Detect which cell encompasses the target text, then output its [X, Y] center coordinate. 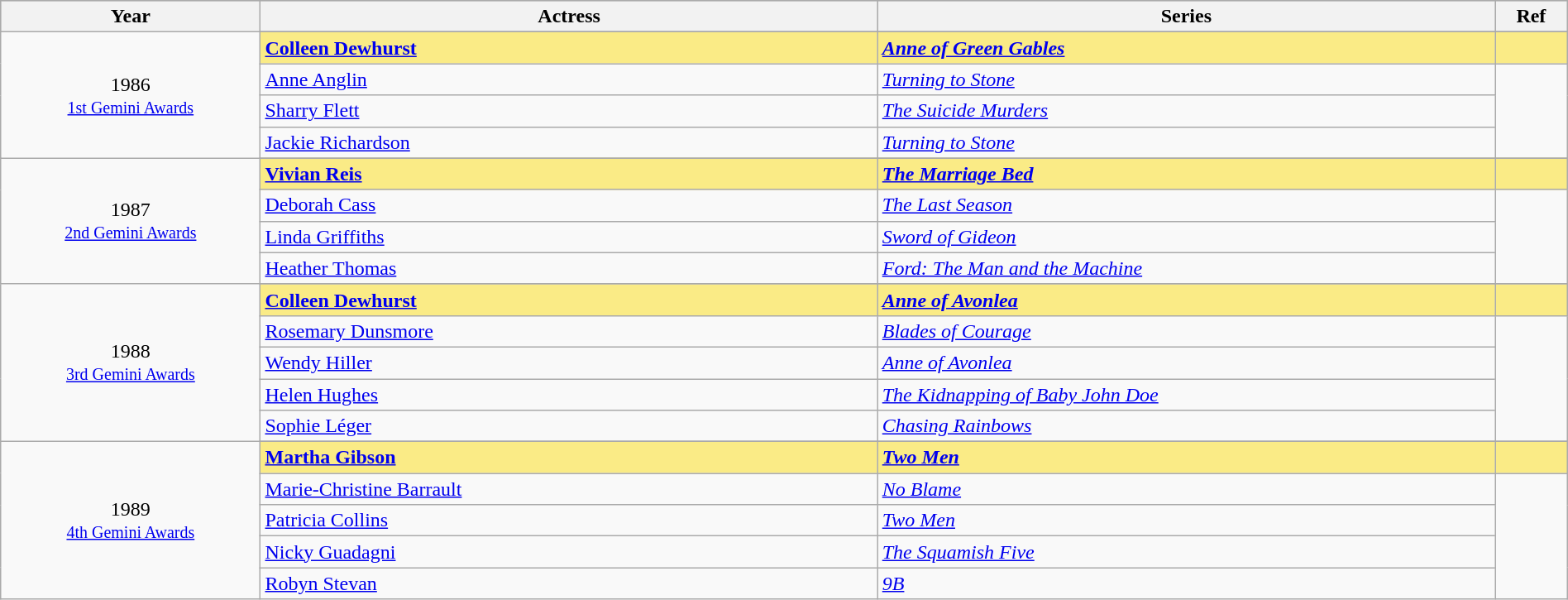
Nicky Guadagni [569, 552]
Ref [1532, 17]
Blades of Courage [1186, 331]
The Marriage Bed [1186, 174]
Actress [569, 17]
Chasing Rainbows [1186, 426]
Marie-Christine Barrault [569, 489]
Patricia Collins [569, 521]
The Squamish Five [1186, 552]
1989 4th Gemini Awards [131, 521]
Vivian Reis [569, 174]
Wendy Hiller [569, 362]
Martha Gibson [569, 458]
1986 1st Gemini Awards [131, 95]
Anne Anglin [569, 79]
Helen Hughes [569, 395]
Series [1186, 17]
1988 3rd Gemini Awards [131, 362]
Heather Thomas [569, 268]
The Suicide Murders [1186, 111]
Rosemary Dunsmore [569, 331]
Deborah Cass [569, 205]
Anne of Green Gables [1186, 48]
The Last Season [1186, 205]
Year [131, 17]
Ford: The Man and the Machine [1186, 268]
Sword of Gideon [1186, 237]
1987 2nd Gemini Awards [131, 221]
No Blame [1186, 489]
9B [1186, 583]
Robyn Stevan [569, 583]
Sophie Léger [569, 426]
Sharry Flett [569, 111]
The Kidnapping of Baby John Doe [1186, 395]
Jackie Richardson [569, 142]
Linda Griffiths [569, 237]
